Determine the [X, Y] coordinate at the center of the cell enclosing the given text.  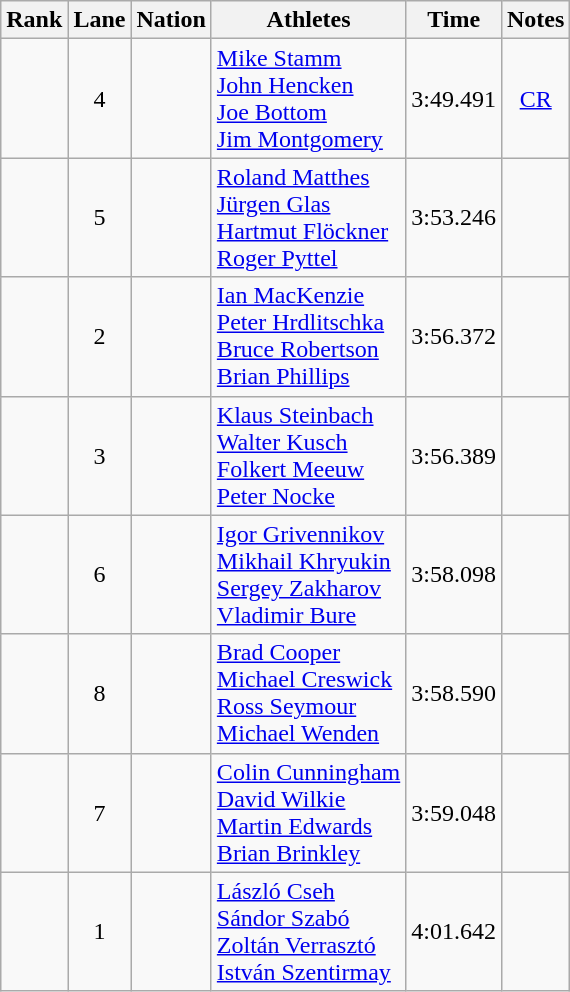
3:56.372 [454, 336]
3:58.590 [454, 694]
Notes [535, 20]
Time [454, 20]
3:56.389 [454, 456]
Lane [100, 20]
Igor GrivennikovMikhail KhryukinSergey ZakharovVladimir Bure [308, 574]
8 [100, 694]
4:01.642 [454, 932]
1 [100, 932]
3:58.098 [454, 574]
3:53.246 [454, 218]
Nation [171, 20]
3:49.491 [454, 98]
3:59.048 [454, 812]
Rank [34, 20]
CR [535, 98]
Colin CunninghamDavid WilkieMartin EdwardsBrian Brinkley [308, 812]
Brad CooperMichael CreswickRoss SeymourMichael Wenden [308, 694]
Roland MatthesJürgen GlasHartmut FlöcknerRoger Pyttel [308, 218]
6 [100, 574]
3 [100, 456]
Klaus SteinbachWalter KuschFolkert MeeuwPeter Nocke [308, 456]
4 [100, 98]
5 [100, 218]
Ian MacKenziePeter HrdlitschkaBruce RobertsonBrian Phillips [308, 336]
7 [100, 812]
2 [100, 336]
Mike StammJohn HenckenJoe BottomJim Montgomery [308, 98]
László CsehSándor SzabóZoltán VerrasztóIstván Szentirmay [308, 932]
Athletes [308, 20]
